Capture the cell that displays the provided text and extract its (x, y) central coordinate. 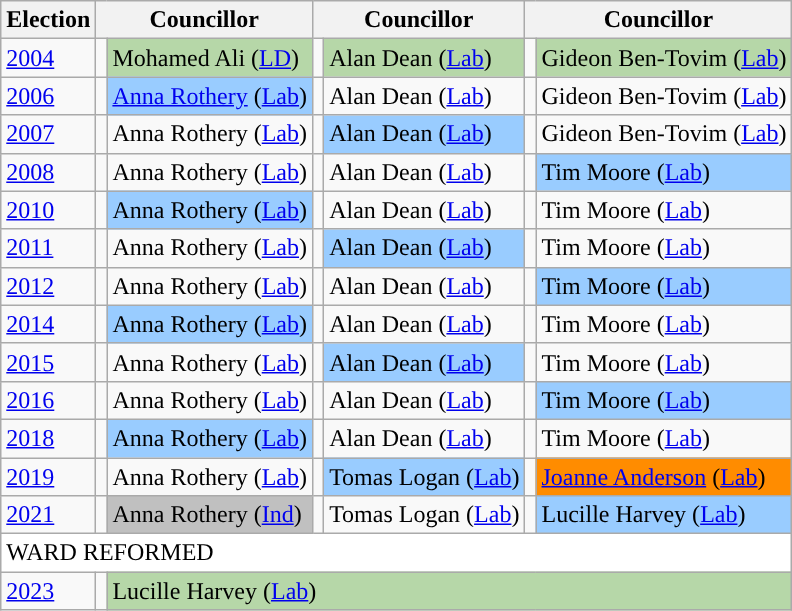
Mohamed Ali (LD) (210, 58)
2014 (48, 324)
2021 (48, 515)
2008 (48, 172)
2018 (48, 438)
2012 (48, 286)
2007 (48, 134)
WARD REFORMED (396, 553)
2004 (48, 58)
2015 (48, 362)
Election (48, 20)
Joanne Anderson (Lab) (664, 477)
Anna Rothery (Ind) (210, 515)
2010 (48, 210)
2023 (48, 591)
2016 (48, 400)
2006 (48, 96)
2011 (48, 248)
2019 (48, 477)
